Capture the cell that displays the provided text and extract its [x, y] central coordinate. 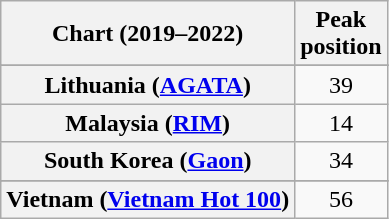
39 [341, 85]
Peakposition [341, 34]
56 [341, 199]
14 [341, 123]
Malaysia (RIM) [148, 123]
Vietnam (Vietnam Hot 100) [148, 199]
Lithuania (AGATA) [148, 85]
34 [341, 161]
South Korea (Gaon) [148, 161]
Chart (2019–2022) [148, 34]
